Provide the [x, y] coordinate of the cell's center where the given text is located.  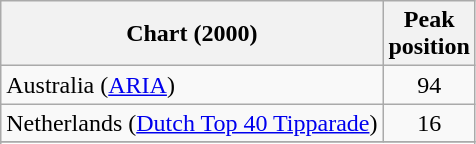
Australia (ARIA) [192, 85]
Netherlands (Dutch Top 40 Tipparade) [192, 123]
Chart (2000) [192, 34]
Peakposition [429, 34]
16 [429, 123]
94 [429, 85]
